Return (X, Y) of the center of cell containing provided text 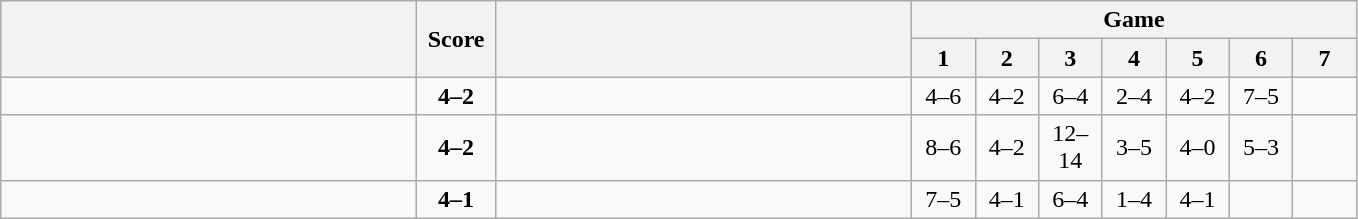
4–0 (1198, 148)
7 (1325, 58)
8–6 (943, 148)
5–3 (1261, 148)
3 (1071, 58)
2–4 (1134, 96)
5 (1198, 58)
1 (943, 58)
12–14 (1071, 148)
1–4 (1134, 199)
Score (456, 39)
3–5 (1134, 148)
2 (1007, 58)
4 (1134, 58)
4–6 (943, 96)
6 (1261, 58)
Game (1134, 20)
